Scan for the cell matching the given text and deliver its [X, Y] coordinate at center. 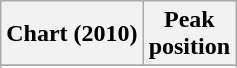
Chart (2010) [72, 34]
Peak position [189, 34]
